Capture the cell that displays the provided text and extract its [x, y] central coordinate. 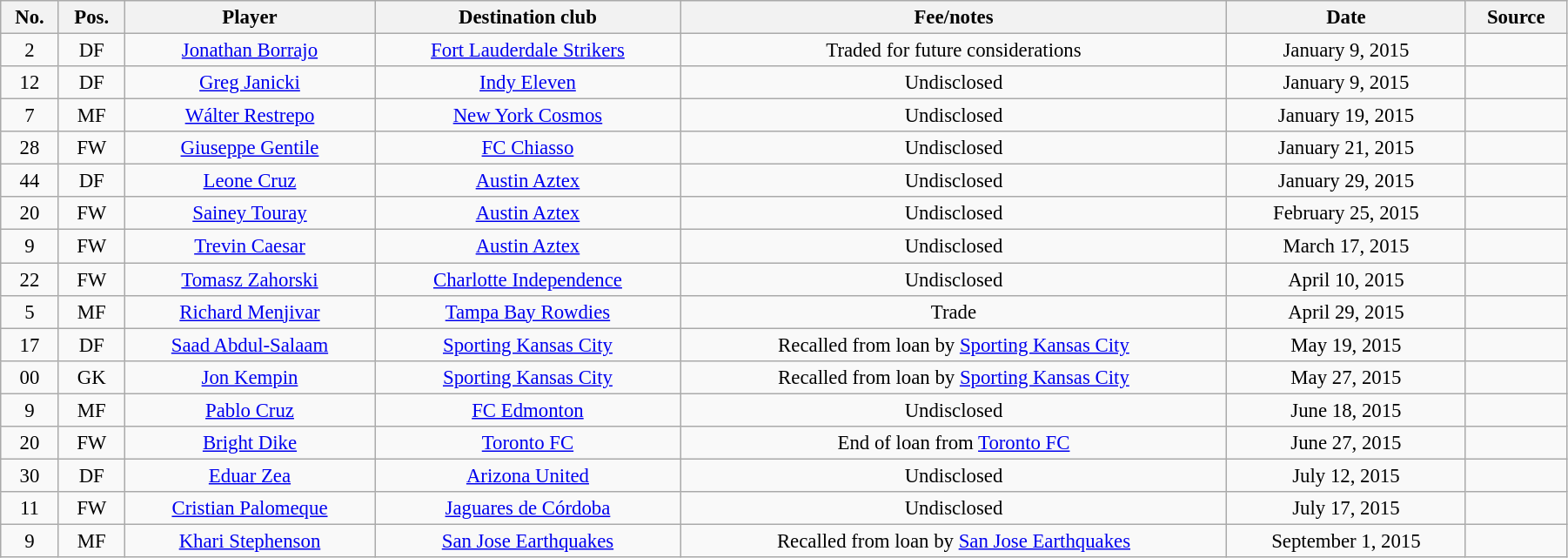
12 [30, 83]
Jonathan Borrajo [250, 50]
Eduar Zea [250, 475]
Saad Abdul-Salaam [250, 345]
22 [30, 279]
End of loan from Toronto FC [954, 443]
Destination club [527, 17]
Source [1516, 17]
January 19, 2015 [1346, 116]
Bright Dike [250, 443]
FC Edmonton [527, 410]
17 [30, 345]
Tampa Bay Rowdies [527, 312]
Toronto FC [527, 443]
Traded for future considerations [954, 50]
2 [30, 50]
March 17, 2015 [1346, 246]
Cristian Palomeque [250, 508]
Arizona United [527, 475]
Player [250, 17]
Fee/notes [954, 17]
January 29, 2015 [1346, 181]
Leone Cruz [250, 181]
No. [30, 17]
New York Cosmos [527, 116]
May 19, 2015 [1346, 345]
May 27, 2015 [1346, 377]
44 [30, 181]
Date [1346, 17]
Khari Stephenson [250, 541]
Tomasz Zahorski [250, 279]
Richard Menjivar [250, 312]
February 25, 2015 [1346, 213]
Pablo Cruz [250, 410]
5 [30, 312]
September 1, 2015 [1346, 541]
28 [30, 148]
Fort Lauderdale Strikers [527, 50]
April 29, 2015 [1346, 312]
Greg Janicki [250, 83]
Sainey Touray [250, 213]
11 [30, 508]
June 27, 2015 [1346, 443]
Indy Eleven [527, 83]
Trade [954, 312]
GK [91, 377]
Charlotte Independence [527, 279]
Jon Kempin [250, 377]
San Jose Earthquakes [527, 541]
January 21, 2015 [1346, 148]
Trevin Caesar [250, 246]
Jaguares de Córdoba [527, 508]
00 [30, 377]
Giuseppe Gentile [250, 148]
7 [30, 116]
30 [30, 475]
Pos. [91, 17]
July 17, 2015 [1346, 508]
June 18, 2015 [1346, 410]
July 12, 2015 [1346, 475]
FC Chiasso [527, 148]
Wálter Restrepo [250, 116]
April 10, 2015 [1346, 279]
Recalled from loan by San Jose Earthquakes [954, 541]
